Scan for the cell matching the given text and deliver its [X, Y] coordinate at center. 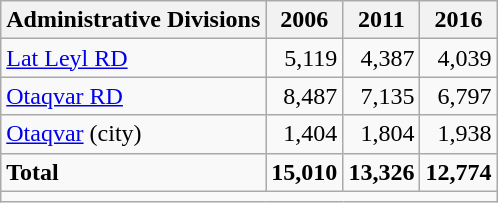
Otaqvar (city) [134, 134]
6,797 [458, 96]
Lat Leyl RD [134, 58]
4,039 [458, 58]
4,387 [382, 58]
15,010 [304, 172]
7,135 [382, 96]
1,938 [458, 134]
5,119 [304, 58]
2006 [304, 20]
Administrative Divisions [134, 20]
12,774 [458, 172]
1,404 [304, 134]
13,326 [382, 172]
2016 [458, 20]
Otaqvar RD [134, 96]
Total [134, 172]
8,487 [304, 96]
1,804 [382, 134]
2011 [382, 20]
